From the cell containing the given text, extract its center point as [x, y] coordinate. 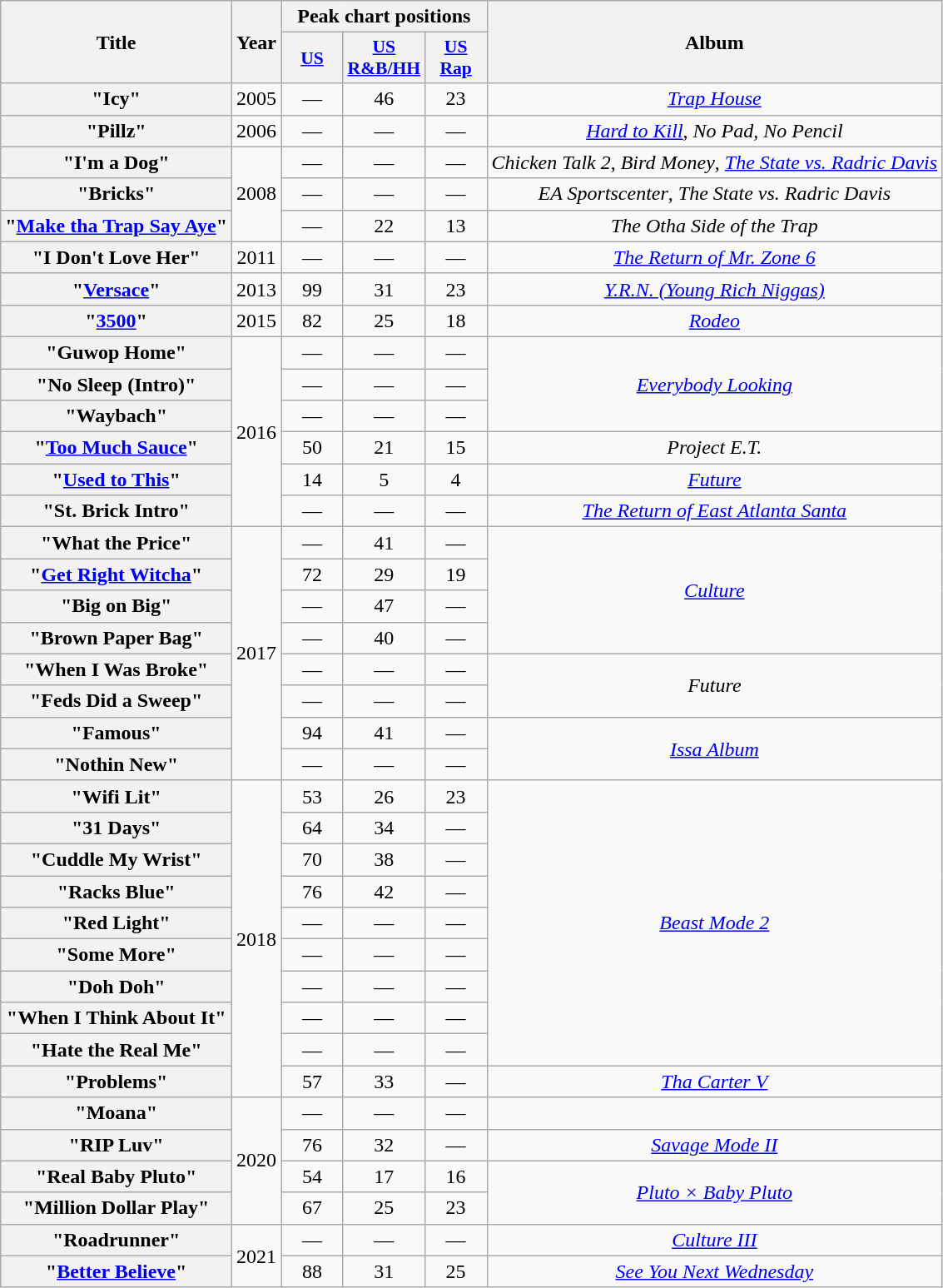
Y.R.N. (Young Rich Niggas) [714, 289]
72 [313, 574]
"Guwop Home" [117, 352]
"Brown Paper Bag" [117, 638]
"Real Baby Pluto" [117, 1176]
"Too Much Sauce" [117, 448]
"When I Think About It" [117, 1018]
"Big on Big" [117, 606]
Chicken Talk 2, Bird Money, The State vs. Radric Davis [714, 162]
"Wifi Lit" [117, 796]
The Return of East Atlanta Santa [714, 511]
2015 [256, 321]
Everybody Looking [714, 384]
"Bricks" [117, 194]
21 [384, 448]
5 [384, 480]
"Feds Did a Sweep" [117, 701]
2008 [256, 194]
See You Next Wednesday [714, 1271]
40 [384, 638]
2017 [256, 654]
"Nothin New" [117, 764]
USRap [456, 58]
"Roadrunner" [117, 1240]
"St. Brick Intro" [117, 511]
Rodeo [714, 321]
32 [384, 1145]
2005 [256, 99]
2013 [256, 289]
"Some More" [117, 955]
"Cuddle My Wrist" [117, 859]
47 [384, 606]
"Better Believe" [117, 1271]
"Racks Blue" [117, 892]
"Famous" [117, 733]
54 [313, 1176]
Hard to Kill, No Pad, No Pencil [714, 131]
88 [313, 1271]
"3500" [117, 321]
"What the Price" [117, 543]
26 [384, 796]
Issa Album [714, 748]
Beast Mode 2 [714, 922]
15 [456, 448]
99 [313, 289]
"Icy" [117, 99]
Peak chart positions [385, 17]
"Pillz" [117, 131]
Savage Mode II [714, 1145]
"I'm a Dog" [117, 162]
2006 [256, 131]
2021 [256, 1256]
Title [117, 42]
2016 [256, 431]
Project E.T. [714, 448]
13 [456, 226]
18 [456, 321]
"No Sleep (Intro)" [117, 384]
"Versace" [117, 289]
Culture [714, 590]
Year [256, 42]
"Hate the Real Me" [117, 1050]
"Doh Doh" [117, 987]
"I Don't Love Her" [117, 257]
The Otha Side of the Trap [714, 226]
82 [313, 321]
"Problems" [117, 1082]
"Million Dollar Play" [117, 1208]
Album [714, 42]
53 [313, 796]
Trap House [714, 99]
34 [384, 828]
"Get Right Witcha" [117, 574]
16 [456, 1176]
38 [384, 859]
33 [384, 1082]
14 [313, 480]
17 [384, 1176]
46 [384, 99]
4 [456, 480]
67 [313, 1208]
"Make tha Trap Say Aye" [117, 226]
70 [313, 859]
The Return of Mr. Zone 6 [714, 257]
64 [313, 828]
"RIP Luv" [117, 1145]
2020 [256, 1161]
"Moana" [117, 1113]
"Used to This" [117, 480]
"Waybach" [117, 416]
"Red Light" [117, 923]
57 [313, 1082]
2018 [256, 939]
Culture III [714, 1240]
2011 [256, 257]
29 [384, 574]
22 [384, 226]
"31 Days" [117, 828]
Tha Carter V [714, 1082]
USR&B/HH [384, 58]
"When I Was Broke" [117, 669]
94 [313, 733]
US [313, 58]
EA Sportscenter, The State vs. Radric Davis [714, 194]
50 [313, 448]
Pluto × Baby Pluto [714, 1192]
42 [384, 892]
19 [456, 574]
